From the cell containing the given text, extract its center point as (X, Y) coordinate. 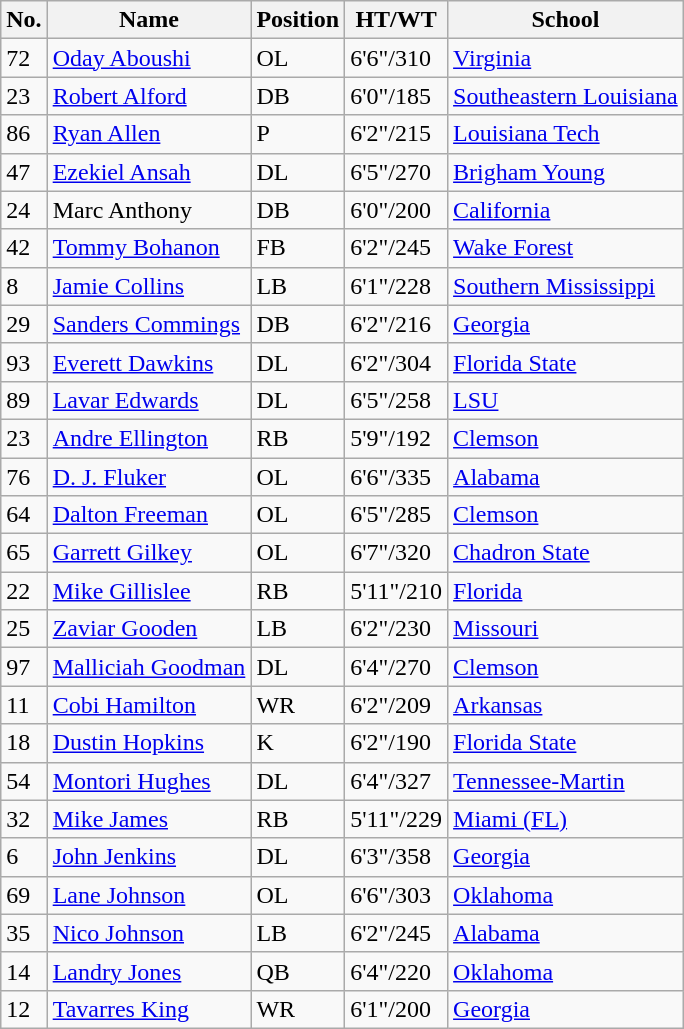
Cobi Hamilton (149, 705)
California (566, 210)
64 (24, 515)
Wake Forest (566, 248)
Miami (FL) (566, 819)
6'0"/185 (396, 96)
Tennessee-Martin (566, 781)
Montori Hughes (149, 781)
Southeastern Louisiana (566, 96)
6'2"/209 (396, 705)
6'6"/310 (396, 58)
John Jenkins (149, 857)
Lavar Edwards (149, 400)
8 (24, 286)
6'5"/270 (396, 172)
Virginia (566, 58)
Tommy Bohanon (149, 248)
29 (24, 324)
Chadron State (566, 553)
6'6"/303 (396, 895)
Garrett Gilkey (149, 553)
5'9"/192 (396, 438)
Nico Johnson (149, 933)
6 (24, 857)
Landry Jones (149, 971)
Zaviar Gooden (149, 629)
Ezekiel Ansah (149, 172)
6'6"/335 (396, 477)
QB (298, 971)
6'2"/215 (396, 134)
6'7"/320 (396, 553)
Tavarres King (149, 1009)
HT/WT (396, 20)
Lane Johnson (149, 895)
5'11"/210 (396, 591)
6'5"/285 (396, 515)
Dustin Hopkins (149, 743)
Florida (566, 591)
No. (24, 20)
76 (24, 477)
Southern Mississippi (566, 286)
24 (24, 210)
Mike Gillislee (149, 591)
Missouri (566, 629)
Brigham Young (566, 172)
Everett Dawkins (149, 362)
42 (24, 248)
6'1"/228 (396, 286)
Ryan Allen (149, 134)
6'2"/230 (396, 629)
86 (24, 134)
Arkansas (566, 705)
Mike James (149, 819)
6'4"/270 (396, 667)
6'0"/200 (396, 210)
Robert Alford (149, 96)
12 (24, 1009)
Name (149, 20)
School (566, 20)
FB (298, 248)
Louisiana Tech (566, 134)
D. J. Fluker (149, 477)
5'11"/229 (396, 819)
Jamie Collins (149, 286)
65 (24, 553)
Andre Ellington (149, 438)
Malliciah Goodman (149, 667)
LSU (566, 400)
72 (24, 58)
89 (24, 400)
Position (298, 20)
6'2"/190 (396, 743)
22 (24, 591)
Marc Anthony (149, 210)
6'2"/304 (396, 362)
11 (24, 705)
6'5"/258 (396, 400)
Oday Aboushi (149, 58)
69 (24, 895)
14 (24, 971)
93 (24, 362)
K (298, 743)
35 (24, 933)
47 (24, 172)
54 (24, 781)
6'4"/220 (396, 971)
25 (24, 629)
97 (24, 667)
6'1"/200 (396, 1009)
18 (24, 743)
Dalton Freeman (149, 515)
32 (24, 819)
P (298, 134)
Sanders Commings (149, 324)
6'3"/358 (396, 857)
6'2"/216 (396, 324)
6'4"/327 (396, 781)
